Return [x, y] of the center of cell containing provided text 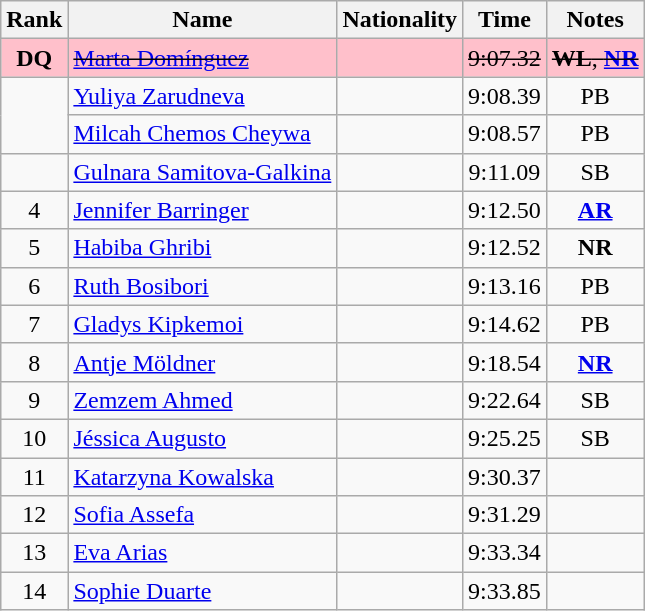
Nationality [400, 20]
10 [34, 438]
Habiba Ghribi [202, 248]
9:08.39 [505, 96]
Sofia Assefa [202, 515]
11 [34, 477]
Eva Arias [202, 553]
9 [34, 400]
9:07.32 [505, 58]
9:33.34 [505, 553]
9:12.50 [505, 210]
Jéssica Augusto [202, 438]
9:08.57 [505, 134]
Gulnara Samitova-Galkina [202, 172]
Rank [34, 20]
14 [34, 591]
4 [34, 210]
Jennifer Barringer [202, 210]
7 [34, 324]
9:18.54 [505, 362]
Antje Möldner [202, 362]
Gladys Kipkemoi [202, 324]
5 [34, 248]
9:13.16 [505, 286]
6 [34, 286]
9:33.85 [505, 591]
Name [202, 20]
Notes [595, 20]
Katarzyna Kowalska [202, 477]
Time [505, 20]
AR [595, 210]
9:25.25 [505, 438]
DQ [34, 58]
8 [34, 362]
9:14.62 [505, 324]
9:30.37 [505, 477]
9:22.64 [505, 400]
9:11.09 [505, 172]
9:12.52 [505, 248]
Sophie Duarte [202, 591]
Milcah Chemos Cheywa [202, 134]
13 [34, 553]
WL, NR [595, 58]
9:31.29 [505, 515]
Ruth Bosibori [202, 286]
12 [34, 515]
Marta Domínguez [202, 58]
Yuliya Zarudneva [202, 96]
Zemzem Ahmed [202, 400]
